Extract the [x, y] coordinate from the center of the cell holding the provided text.  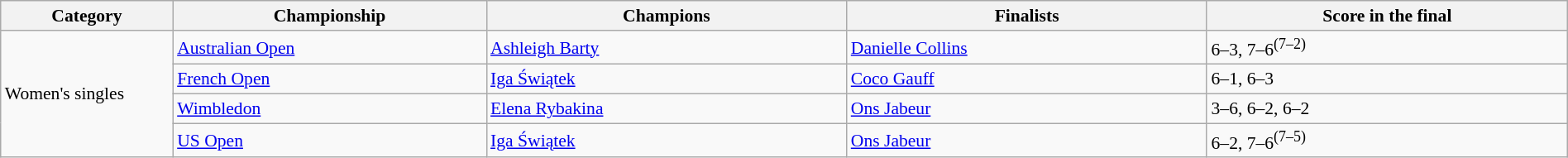
6–3, 7–6(7–2) [1387, 48]
US Open [329, 141]
Score in the final [1387, 16]
Champions [667, 16]
Elena Rybakina [667, 109]
Danielle Collins [1027, 48]
Women's singles [87, 94]
6–2, 7–6(7–5) [1387, 141]
3–6, 6–2, 6–2 [1387, 109]
Australian Open [329, 48]
6–1, 6–3 [1387, 79]
Coco Gauff [1027, 79]
Finalists [1027, 16]
French Open [329, 79]
Ashleigh Barty [667, 48]
Wimbledon [329, 109]
Category [87, 16]
Championship [329, 16]
